Determine the [X, Y] coordinate at the center of the cell enclosing the given text.  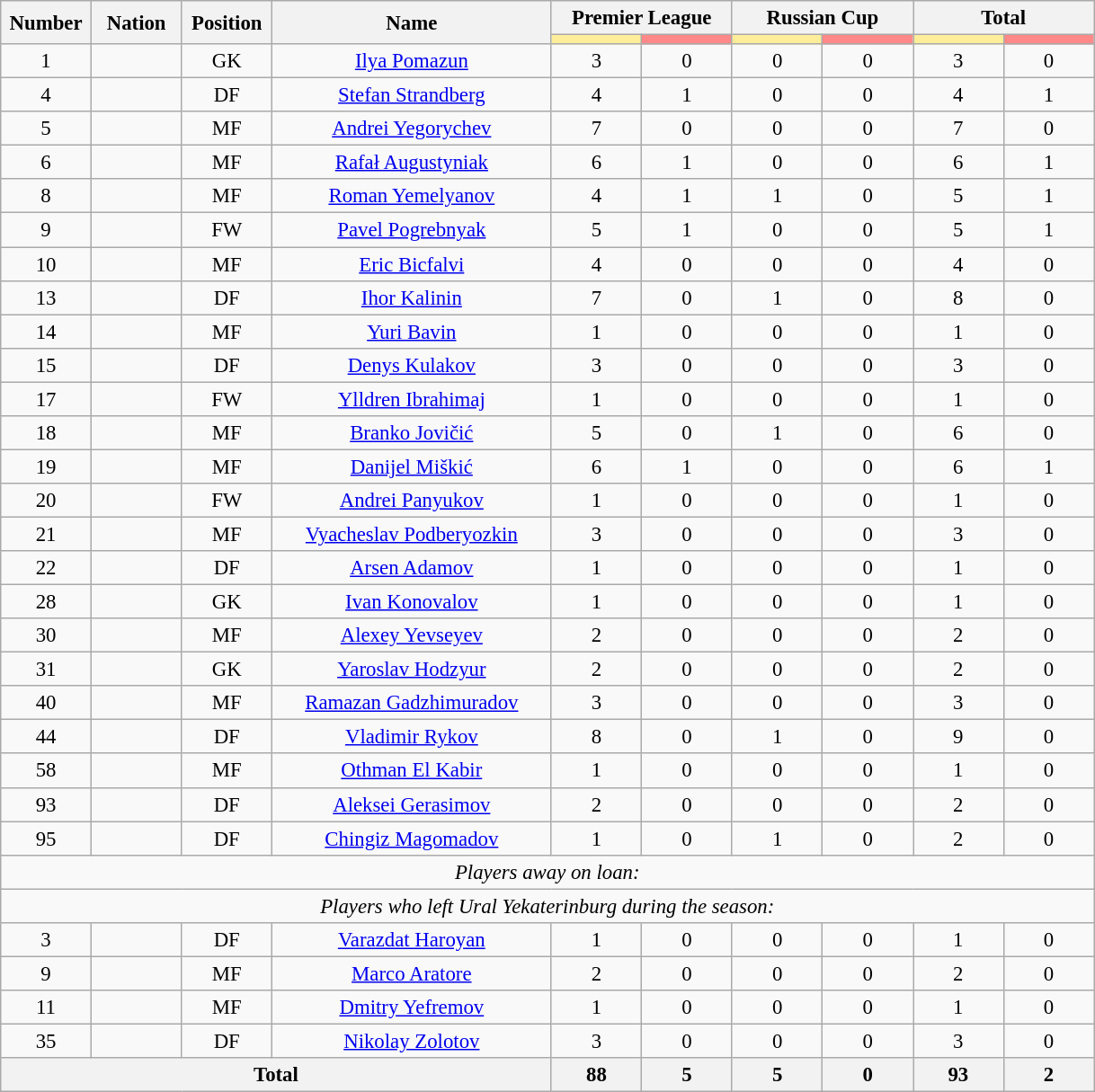
Denys Kulakov [412, 365]
Varazdat Haroyan [412, 940]
Players who left Ural Yekaterinburg during the season: [547, 906]
19 [47, 466]
Premier League [642, 18]
18 [47, 433]
Vyacheslav Podberyozkin [412, 534]
Alexey Yevseyev [412, 635]
Rafał Augustyniak [412, 163]
Ihor Kalinin [412, 297]
Yuri Bavin [412, 332]
Position [227, 22]
Chingiz Magomadov [412, 839]
Name [412, 22]
30 [47, 635]
Aleksei Gerasimov [412, 804]
21 [47, 534]
44 [47, 737]
Ramazan Gadzhimuradov [412, 703]
88 [597, 1075]
Branko Jovičić [412, 433]
35 [47, 1041]
11 [47, 1008]
Ylldren Ibrahimaj [412, 399]
22 [47, 568]
Ilya Pomazun [412, 61]
Eric Bicfalvi [412, 264]
Stefan Strandberg [412, 95]
40 [47, 703]
Ivan Konovalov [412, 602]
13 [47, 297]
Number [47, 22]
20 [47, 501]
Players away on loan: [547, 872]
Russian Cup [822, 18]
Yaroslav Hodzyur [412, 670]
Arsen Adamov [412, 568]
Othman El Kabir [412, 771]
Roman Yemelyanov [412, 197]
Andrei Yegorychev [412, 129]
95 [47, 839]
58 [47, 771]
Dmitry Yefremov [412, 1008]
Marco Aratore [412, 973]
Andrei Panyukov [412, 501]
Vladimir Rykov [412, 737]
17 [47, 399]
Danijel Miškić [412, 466]
14 [47, 332]
Pavel Pogrebnyak [412, 230]
31 [47, 670]
28 [47, 602]
15 [47, 365]
10 [47, 264]
Nikolay Zolotov [412, 1041]
Nation [137, 22]
